Identify which cell holds the provided text, then report its [X, Y] central coordinate. 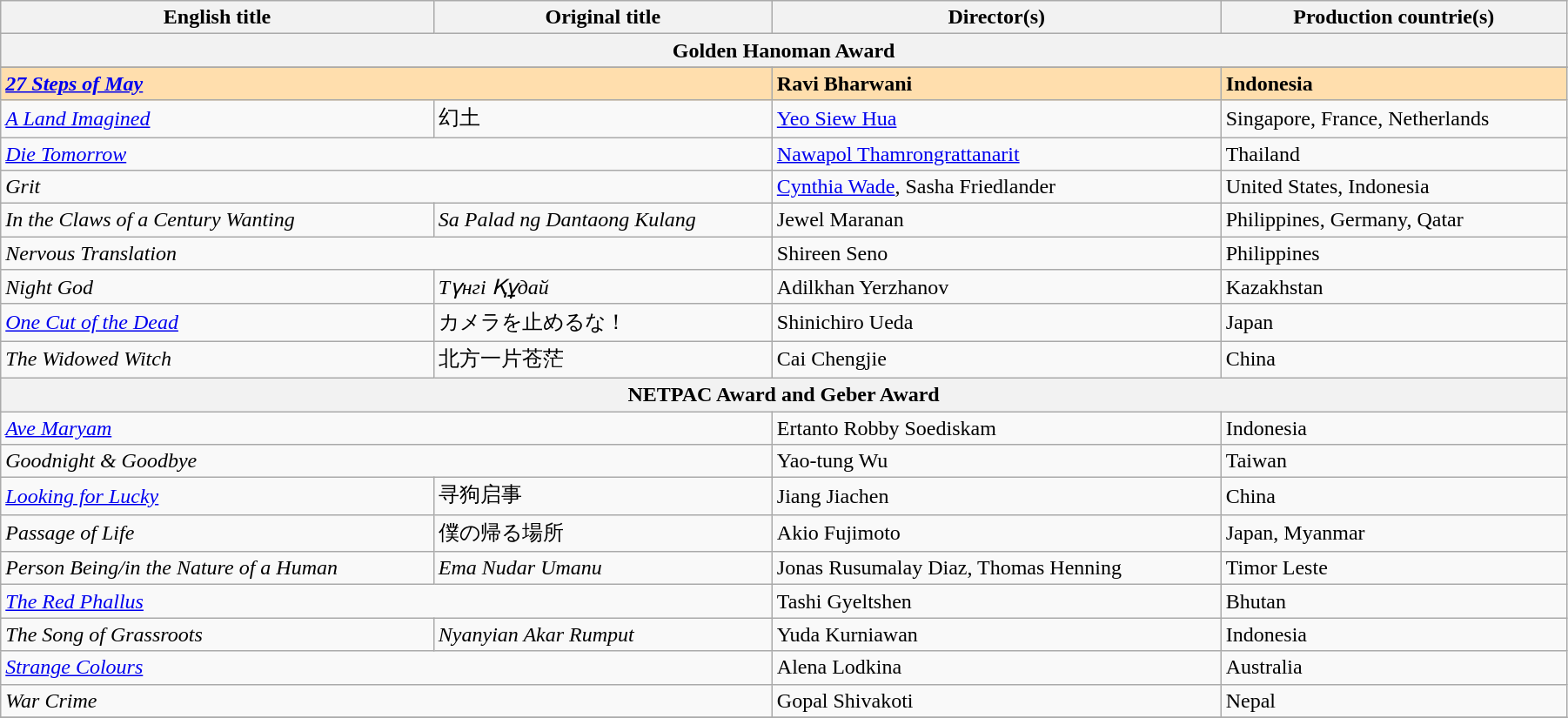
Australia [1394, 668]
Yao-tung Wu [996, 461]
Japan, Myanmar [1394, 533]
Taiwan [1394, 461]
Ertanto Robby Soediskam [996, 427]
Japan [1394, 322]
Philippines [1394, 253]
幻土 [602, 118]
Alena Lodkina [996, 668]
Person Being/in the Nature of a Human [218, 568]
Yuda Kurniawan [996, 634]
Nyanyian Akar Rumput [602, 634]
In the Claws of a Century Wanting [218, 220]
Bhutan [1394, 601]
Kazakhstan [1394, 287]
Philippines, Germany, Qatar [1394, 220]
Түнгі Құдай [602, 287]
Thailand [1394, 154]
Production countrie(s) [1394, 17]
Nawapol Thamrongrattanarit [996, 154]
Tashi Gyeltshen [996, 601]
Nervous Translation [386, 253]
Jonas Rusumalay Diaz, Thomas Henning [996, 568]
北方一片苍茫 [602, 360]
Cynthia Wade, Sasha Friedlander [996, 187]
The Widowed Witch [218, 360]
War Crime [386, 701]
僕の帰る場所 [602, 533]
The Song of Grassroots [218, 634]
Jewel Maranan [996, 220]
27 Steps of May [386, 84]
Akio Fujimoto [996, 533]
United States, Indonesia [1394, 187]
Looking for Lucky [218, 496]
Jiang Jiachen [996, 496]
Ave Maryam [386, 427]
Passage of Life [218, 533]
NETPAC Award and Geber Award [784, 394]
English title [218, 17]
The Red Phallus [386, 601]
Grit [386, 187]
Ema Nudar Umanu [602, 568]
Singapore, France, Netherlands [1394, 118]
Die Tomorrow [386, 154]
Shireen Seno [996, 253]
Original title [602, 17]
Night God [218, 287]
A Land Imagined [218, 118]
Adilkhan Yerzhanov [996, 287]
寻狗启事 [602, 496]
Gopal Shivakoti [996, 701]
Sa Palad ng Dantaong Kulang [602, 220]
Goodnight & Goodbye [386, 461]
Nepal [1394, 701]
Timor Leste [1394, 568]
Director(s) [996, 17]
Ravi Bharwani [996, 84]
Cai Chengjie [996, 360]
カメラを止めるな！ [602, 322]
Shinichiro Ueda [996, 322]
Golden Hanoman Award [784, 50]
Yeo Siew Hua [996, 118]
One Cut of the Dead [218, 322]
Strange Colours [386, 668]
